Capture the cell that displays the provided text and extract its [x, y] central coordinate. 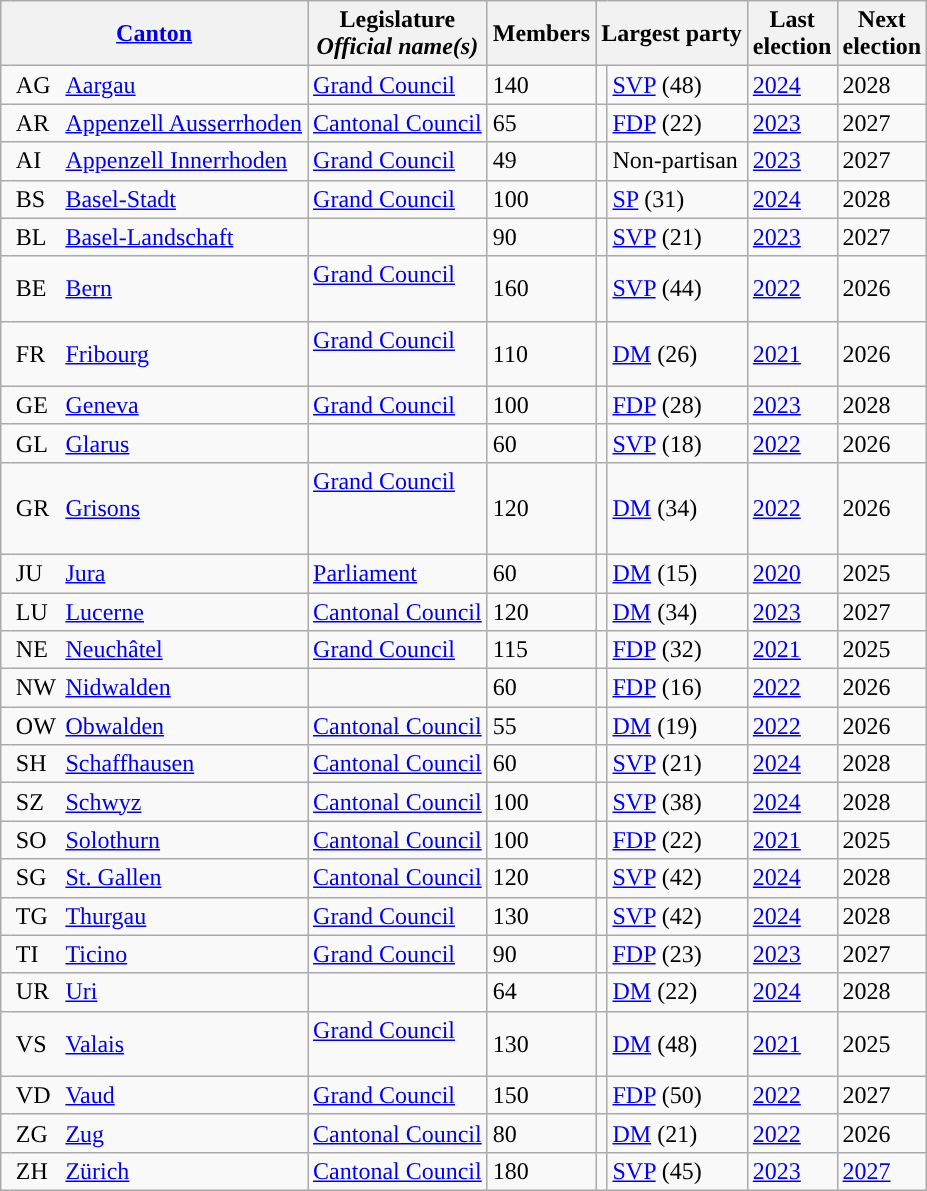
115 [541, 650]
SVP (45) [677, 1171]
UR [36, 992]
FDP (16) [677, 688]
DM (19) [677, 726]
Lucerne [184, 611]
DM (26) [677, 354]
ZH [36, 1171]
150 [541, 1095]
64 [541, 992]
AI [36, 161]
FR [36, 354]
FDP (23) [677, 954]
180 [541, 1171]
St. Gallen [184, 878]
AR [36, 123]
Jura [184, 573]
Nidwalden [184, 688]
SVP (38) [677, 802]
GL [36, 443]
GE [36, 405]
OW [36, 726]
ZG [36, 1133]
2020 [792, 573]
BE [36, 288]
BL [36, 237]
Members [541, 34]
Solothurn [184, 840]
NW [36, 688]
Parliament [398, 573]
Largest party [672, 34]
SVP (44) [677, 288]
Thurgau [184, 916]
Geneva [184, 405]
Canton [154, 34]
JU [36, 573]
Nextelection [882, 34]
Glarus [184, 443]
SP (31) [677, 199]
Zürich [184, 1171]
FDP (32) [677, 650]
140 [541, 85]
Aargau [184, 85]
Fribourg [184, 354]
LU [36, 611]
DM (21) [677, 1133]
Neuchâtel [184, 650]
Ticino [184, 954]
DM (22) [677, 992]
DM (15) [677, 573]
Appenzell Ausserrhoden [184, 123]
Uri [184, 992]
Bern [184, 288]
SVP (18) [677, 443]
FDP (28) [677, 405]
Vaud [184, 1095]
DM (48) [677, 1044]
SG [36, 878]
Grisons [184, 508]
AG [36, 85]
110 [541, 354]
SH [36, 764]
SVP (48) [677, 85]
Valais [184, 1044]
TI [36, 954]
TG [36, 916]
160 [541, 288]
Non-partisan [677, 161]
Zug [184, 1133]
55 [541, 726]
BS [36, 199]
Obwalden [184, 726]
65 [541, 123]
LegislatureOfficial name(s) [398, 34]
GR [36, 508]
Appenzell Innerrhoden [184, 161]
80 [541, 1133]
VD [36, 1095]
Schaffhausen [184, 764]
Basel-Landschaft [184, 237]
Basel-Stadt [184, 199]
Lastelection [792, 34]
49 [541, 161]
FDP (50) [677, 1095]
VS [36, 1044]
SZ [36, 802]
Schwyz [184, 802]
NE [36, 650]
SO [36, 840]
